Output the (X, Y) coordinate of the center of the cell containing the given text.  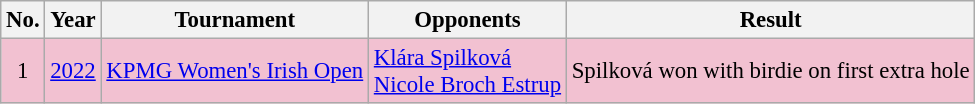
Result (770, 20)
Opponents (468, 20)
KPMG Women's Irish Open (234, 72)
2022 (73, 72)
Klára Spilková Nicole Broch Estrup (468, 72)
Year (73, 20)
No. (23, 20)
Spilková won with birdie on first extra hole (770, 72)
1 (23, 72)
Tournament (234, 20)
